Pinpoint the cell where the given text exists, returning its (X, Y) midpoint coordinate. 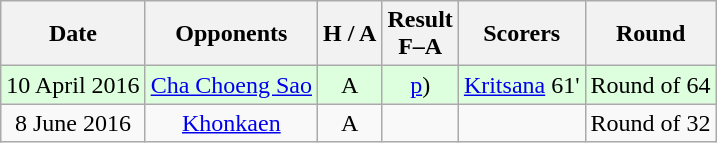
Opponents (231, 34)
Cha Choeng Sao (231, 85)
Scorers (522, 34)
10 April 2016 (73, 85)
8 June 2016 (73, 123)
p) (420, 85)
H / A (350, 34)
Date (73, 34)
Khonkaen (231, 123)
Round (650, 34)
Round of 64 (650, 85)
Round of 32 (650, 123)
ResultF–A (420, 34)
Kritsana 61' (522, 85)
